Detect which cell encompasses the target text, then output its [x, y] center coordinate. 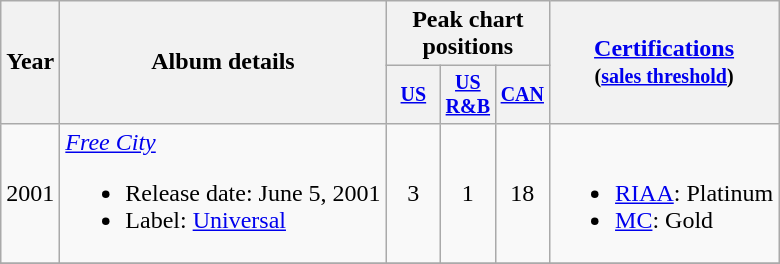
Album details [223, 62]
US [413, 94]
RIAA: PlatinumMC: Gold [664, 193]
Peak chart positions [468, 34]
Year [30, 62]
1 [468, 193]
3 [413, 193]
CAN [522, 94]
Certifications(sales threshold) [664, 62]
Free CityRelease date: June 5, 2001Label: Universal [223, 193]
2001 [30, 193]
US R&B [468, 94]
18 [522, 193]
